Pinpoint the cell where the given text exists, returning its (x, y) midpoint coordinate. 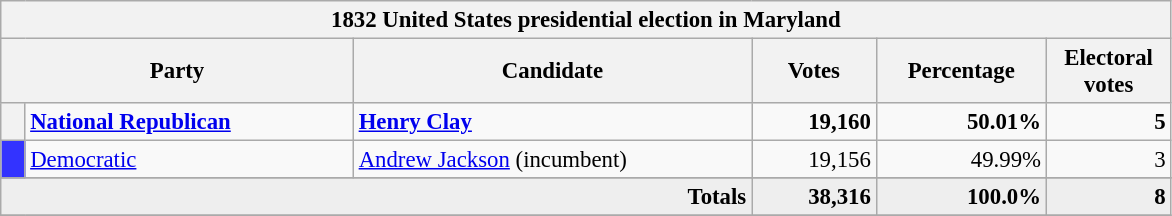
38,316 (814, 197)
19,160 (814, 122)
Candidate (552, 72)
Percentage (961, 72)
8 (1108, 197)
Votes (814, 72)
Democratic (189, 160)
Party (178, 72)
Totals (376, 197)
5 (1108, 122)
100.0% (961, 197)
Henry Clay (552, 122)
Electoral votes (1108, 72)
50.01% (961, 122)
3 (1108, 160)
1832 United States presidential election in Maryland (586, 20)
Andrew Jackson (incumbent) (552, 160)
49.99% (961, 160)
National Republican (189, 122)
19,156 (814, 160)
